Return the (X, Y) coordinate for the center point of the cell that contains the specified text.  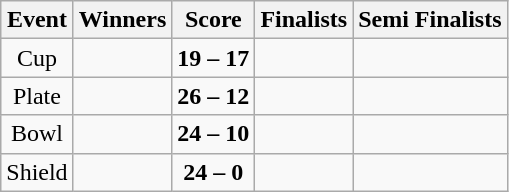
Event (37, 20)
Shield (37, 172)
Score (214, 20)
Semi Finalists (430, 20)
24 – 10 (214, 134)
Winners (122, 20)
Plate (37, 96)
Finalists (304, 20)
Cup (37, 58)
19 – 17 (214, 58)
Bowl (37, 134)
24 – 0 (214, 172)
26 – 12 (214, 96)
